Return the [X, Y] coordinate for the center point of the cell that contains the specified text.  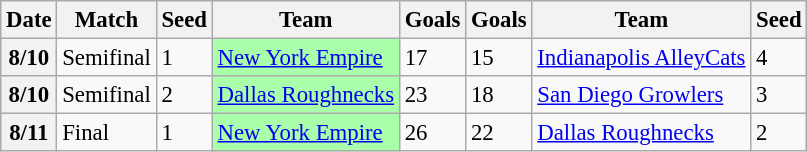
23 [432, 95]
4 [779, 58]
Indianapolis AlleyCats [642, 58]
26 [432, 133]
Date [29, 20]
San Diego Growlers [642, 95]
Final [106, 133]
22 [499, 133]
8/11 [29, 133]
17 [432, 58]
Match [106, 20]
18 [499, 95]
15 [499, 58]
3 [779, 95]
